Return the (X, Y) coordinate for the center point of the cell that contains the specified text.  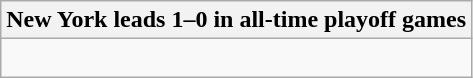
New York leads 1–0 in all-time playoff games (236, 20)
